Identify which cell holds the provided text, then report its [X, Y] central coordinate. 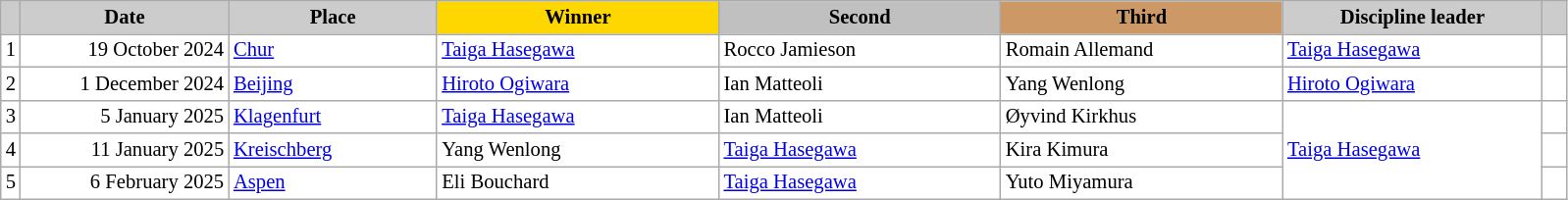
Eli Bouchard [577, 182]
11 January 2025 [125, 150]
Beijing [333, 83]
Aspen [333, 182]
Third [1142, 17]
Rocco Jamieson [860, 50]
Yuto Miyamura [1142, 182]
3 [11, 117]
Romain Allemand [1142, 50]
Second [860, 17]
1 [11, 50]
Chur [333, 50]
Kreischberg [333, 150]
1 December 2024 [125, 83]
2 [11, 83]
Øyvind Kirkhus [1142, 117]
19 October 2024 [125, 50]
5 [11, 182]
Kira Kimura [1142, 150]
Date [125, 17]
Discipline leader [1413, 17]
Place [333, 17]
Winner [577, 17]
Klagenfurt [333, 117]
6 February 2025 [125, 182]
4 [11, 150]
5 January 2025 [125, 117]
